Provide the (x, y) coordinate of the cell's center where the given text is located.  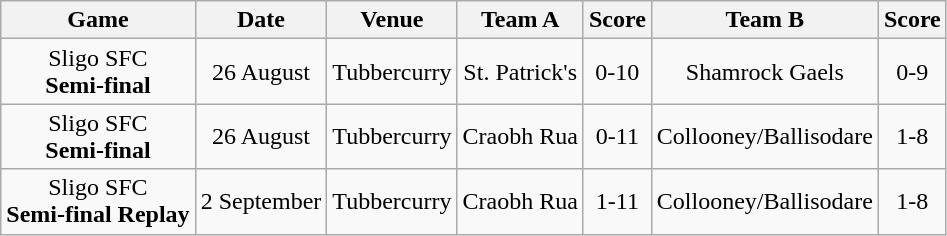
0-9 (912, 72)
1-11 (617, 202)
Shamrock Gaels (764, 72)
St. Patrick's (520, 72)
Date (261, 20)
Sligo SFCSemi-final Replay (98, 202)
0-10 (617, 72)
2 September (261, 202)
Team A (520, 20)
0-11 (617, 136)
Game (98, 20)
Team B (764, 20)
Venue (392, 20)
